Extract the [X, Y] coordinate from the center of the cell holding the provided text.  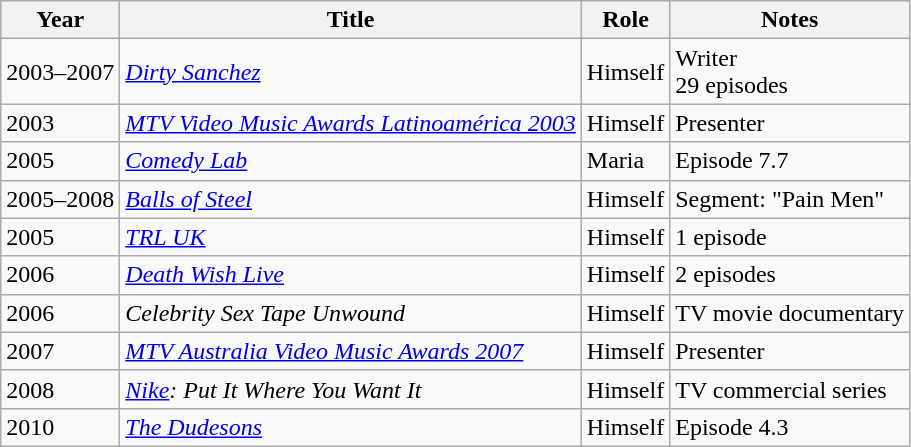
Writer29 episodes [790, 72]
2010 [60, 427]
2003 [60, 123]
Role [625, 20]
The Dudesons [351, 427]
MTV Australia Video Music Awards 2007 [351, 351]
Death Wish Live [351, 275]
MTV Video Music Awards Latinoamérica 2003 [351, 123]
2007 [60, 351]
2008 [60, 389]
Balls of Steel [351, 199]
2005–2008 [60, 199]
Notes [790, 20]
Segment: "Pain Men" [790, 199]
Year [60, 20]
TV movie documentary [790, 313]
Celebrity Sex Tape Unwound [351, 313]
1 episode [790, 237]
Title [351, 20]
Nike: Put It Where You Want It [351, 389]
Episode 4.3 [790, 427]
Episode 7.7 [790, 161]
Maria [625, 161]
TRL UK [351, 237]
TV commercial series [790, 389]
Comedy Lab [351, 161]
2003–2007 [60, 72]
Dirty Sanchez [351, 72]
2 episodes [790, 275]
